Scan for the cell matching the given text and deliver its [x, y] coordinate at center. 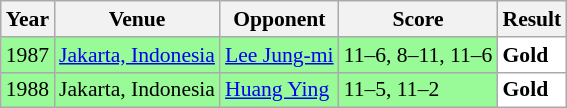
1987 [28, 55]
Lee Jung-mi [280, 55]
Opponent [280, 19]
Result [532, 19]
Huang Ying [280, 90]
Venue [137, 19]
11–6, 8–11, 11–6 [418, 55]
Year [28, 19]
Score [418, 19]
11–5, 11–2 [418, 90]
1988 [28, 90]
